Identify which cell holds the provided text, then report its [x, y] central coordinate. 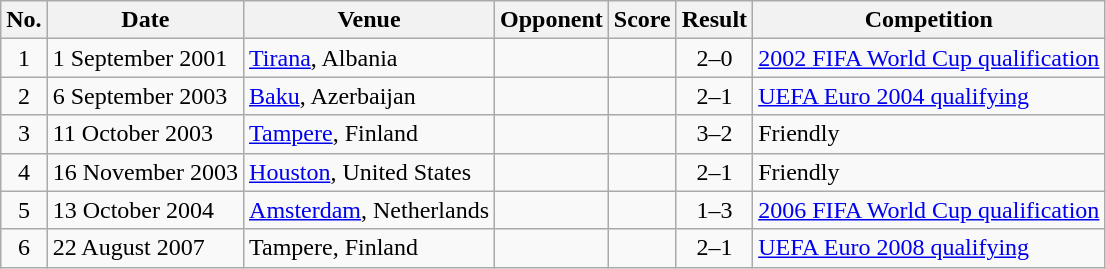
1–3 [714, 210]
2002 FIFA World Cup qualification [929, 58]
16 November 2003 [145, 172]
Amsterdam, Netherlands [370, 210]
13 October 2004 [145, 210]
UEFA Euro 2004 qualifying [929, 96]
4 [24, 172]
No. [24, 20]
2–0 [714, 58]
2006 FIFA World Cup qualification [929, 210]
22 August 2007 [145, 248]
1 [24, 58]
2 [24, 96]
Date [145, 20]
Tirana, Albania [370, 58]
5 [24, 210]
Score [642, 20]
Houston, United States [370, 172]
Result [714, 20]
6 September 2003 [145, 96]
1 September 2001 [145, 58]
Competition [929, 20]
3 [24, 134]
11 October 2003 [145, 134]
UEFA Euro 2008 qualifying [929, 248]
3–2 [714, 134]
Venue [370, 20]
Opponent [552, 20]
Baku, Azerbaijan [370, 96]
6 [24, 248]
